Locate the cell with the specified text and output its [x, y] center coordinate. 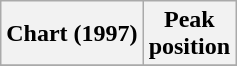
Peakposition [189, 34]
Chart (1997) [72, 34]
